For the text-containing cell, return its midpoint in (X, Y) coordinate format. 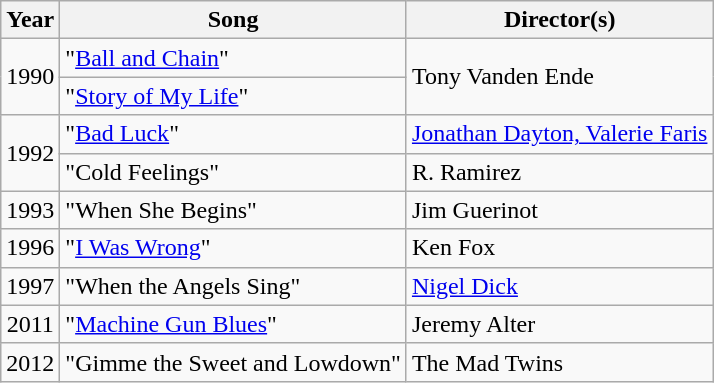
"Ball and Chain" (234, 58)
Director(s) (560, 20)
Tony Vanden Ende (560, 77)
"Machine Gun Blues" (234, 324)
"When She Begins" (234, 210)
Song (234, 20)
1996 (30, 248)
R. Ramirez (560, 172)
1992 (30, 153)
"Gimme the Sweet and Lowdown" (234, 362)
The Mad Twins (560, 362)
"Story of My Life" (234, 96)
2012 (30, 362)
"I Was Wrong" (234, 248)
Jonathan Dayton, Valerie Faris (560, 134)
"Bad Luck" (234, 134)
Ken Fox (560, 248)
"When the Angels Sing" (234, 286)
1990 (30, 77)
Jeremy Alter (560, 324)
"Cold Feelings" (234, 172)
Year (30, 20)
Nigel Dick (560, 286)
Jim Guerinot (560, 210)
2011 (30, 324)
1997 (30, 286)
1993 (30, 210)
